From the cell containing the given text, extract its center point as [x, y] coordinate. 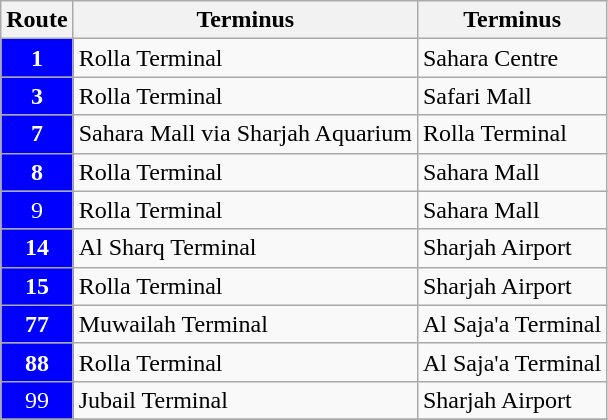
15 [37, 286]
77 [37, 324]
14 [37, 248]
Jubail Terminal [245, 400]
Sahara Mall via Sharjah Aquarium [245, 134]
Al Sharq Terminal [245, 248]
88 [37, 362]
7 [37, 134]
8 [37, 172]
9 [37, 210]
99 [37, 400]
Route [37, 20]
1 [37, 58]
Muwailah Terminal [245, 324]
Safari Mall [512, 96]
Sahara Centre [512, 58]
3 [37, 96]
